Determine the (x, y) coordinate at the center of the cell enclosing the given text.  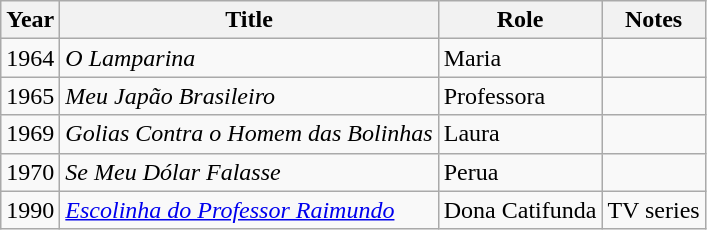
Role (520, 20)
Golias Contra o Homem das Bolinhas (249, 134)
O Lamparina (249, 58)
Perua (520, 172)
Se Meu Dólar Falasse (249, 172)
Notes (654, 20)
Laura (520, 134)
Title (249, 20)
1990 (30, 210)
1964 (30, 58)
Maria (520, 58)
Year (30, 20)
Meu Japão Brasileiro (249, 96)
Professora (520, 96)
1965 (30, 96)
Escolinha do Professor Raimundo (249, 210)
1969 (30, 134)
Dona Catifunda (520, 210)
1970 (30, 172)
TV series (654, 210)
